For the text-containing cell, return its midpoint in (x, y) coordinate format. 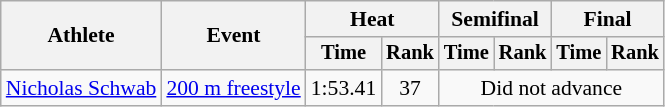
200 m freestyle (233, 88)
Athlete (82, 36)
Nicholas Schwab (82, 88)
Event (233, 36)
37 (410, 88)
Final (607, 19)
1:53.41 (344, 88)
Did not advance (552, 88)
Semifinal (495, 19)
Heat (372, 19)
